Determine the (X, Y) coordinate at the center of the cell enclosing the given text.  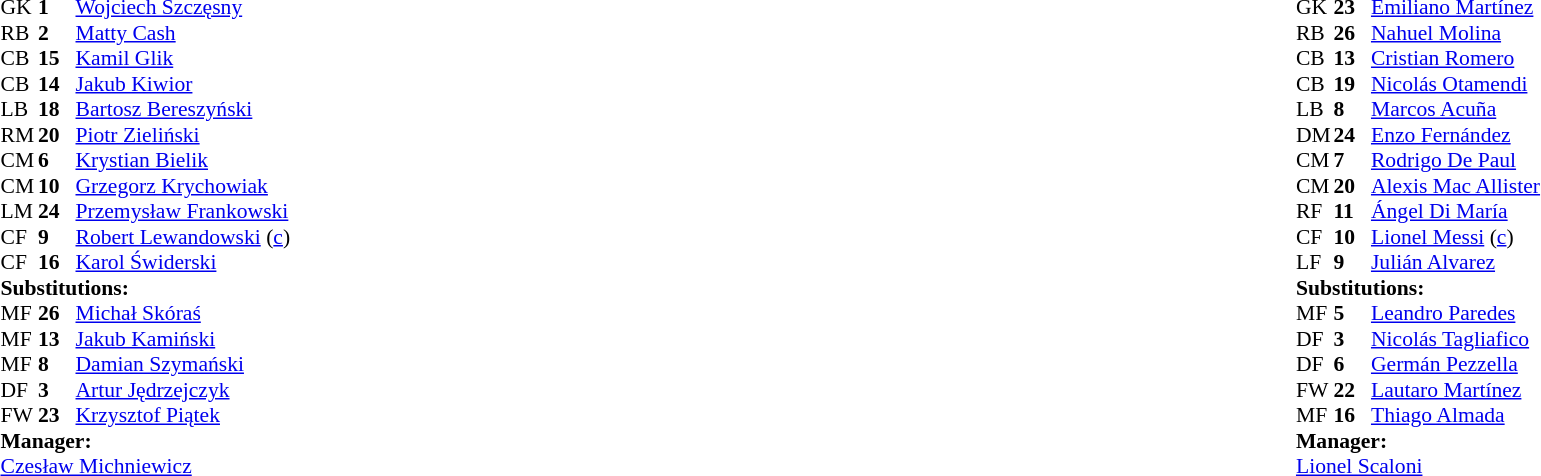
RM (19, 135)
19 (1352, 84)
Damian Szymański (184, 365)
Germán Pezzella (1456, 365)
Przemysław Frankowski (184, 211)
Grzegorz Krychowiak (184, 186)
Leandro Paredes (1456, 313)
Thiago Almada (1456, 415)
14 (57, 84)
Alexis Mac Allister (1456, 186)
Kamil Glik (184, 59)
RF (1315, 211)
5 (1352, 313)
Nicolás Otamendi (1456, 84)
Robert Lewandowski (c) (184, 237)
Julián Alvarez (1456, 263)
DM (1315, 135)
Marcos Acuña (1456, 109)
Michał Skóraś (184, 313)
2 (57, 33)
Bartosz Bereszyński (184, 109)
Matty Cash (184, 33)
7 (1352, 161)
Krystian Bielik (184, 161)
Cristian Romero (1456, 59)
Rodrigo De Paul (1456, 161)
Piotr Zieliński (184, 135)
Enzo Fernández (1456, 135)
Karol Świderski (184, 263)
Ángel Di María (1456, 211)
Lautaro Martínez (1456, 390)
Artur Jędrzejczyk (184, 390)
LF (1315, 263)
Jakub Kiwior (184, 84)
Lionel Messi (c) (1456, 237)
LM (19, 211)
23 (57, 415)
18 (57, 109)
Nicolás Tagliafico (1456, 339)
Jakub Kamiński (184, 339)
15 (57, 59)
11 (1352, 211)
Krzysztof Piątek (184, 415)
Nahuel Molina (1456, 33)
22 (1352, 390)
